Scan for the cell matching the given text and deliver its (x, y) coordinate at center. 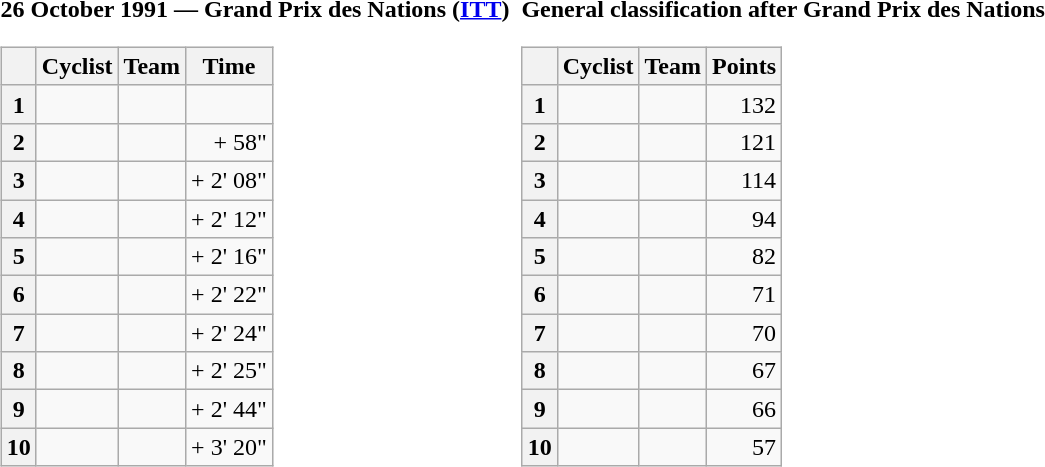
70 (744, 333)
+ 3' 20" (230, 447)
+ 2' 22" (230, 295)
+ 2' 08" (230, 180)
+ 2' 24" (230, 333)
+ 2' 12" (230, 219)
+ 58" (230, 142)
+ 2' 16" (230, 257)
Points (744, 66)
94 (744, 219)
+ 2' 44" (230, 409)
+ 2' 25" (230, 371)
71 (744, 295)
121 (744, 142)
Time (230, 66)
114 (744, 180)
57 (744, 447)
82 (744, 257)
67 (744, 371)
66 (744, 409)
132 (744, 104)
